Provide the [X, Y] coordinate of the cell's center where the given text is located.  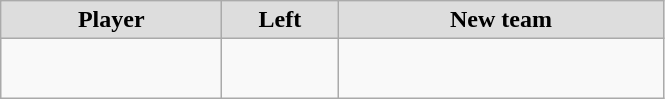
Player [112, 20]
Left [280, 20]
New team [501, 20]
